Output the [X, Y] coordinate of the center of the cell containing the given text.  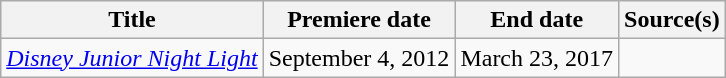
March 23, 2017 [537, 58]
Source(s) [672, 20]
September 4, 2012 [359, 58]
Premiere date [359, 20]
End date [537, 20]
Disney Junior Night Light [132, 58]
Title [132, 20]
